Search for the cell housing the specified text and yield its [X, Y] center coordinate. 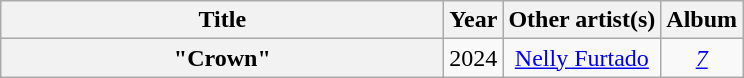
Nelly Furtado [582, 58]
Title [222, 20]
Album [702, 20]
Other artist(s) [582, 20]
"Crown" [222, 58]
Year [474, 20]
2024 [474, 58]
7 [702, 58]
